Output the (X, Y) coordinate of the center of the cell containing the given text.  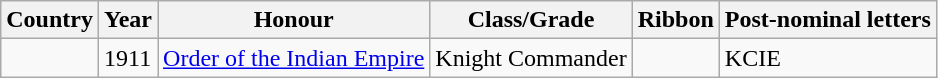
KCIE (828, 58)
Knight Commander (531, 58)
Class/Grade (531, 20)
1911 (128, 58)
Country (50, 20)
Year (128, 20)
Ribbon (676, 20)
Honour (294, 20)
Order of the Indian Empire (294, 58)
Post-nominal letters (828, 20)
